Pinpoint the cell where the given text exists, returning its (x, y) midpoint coordinate. 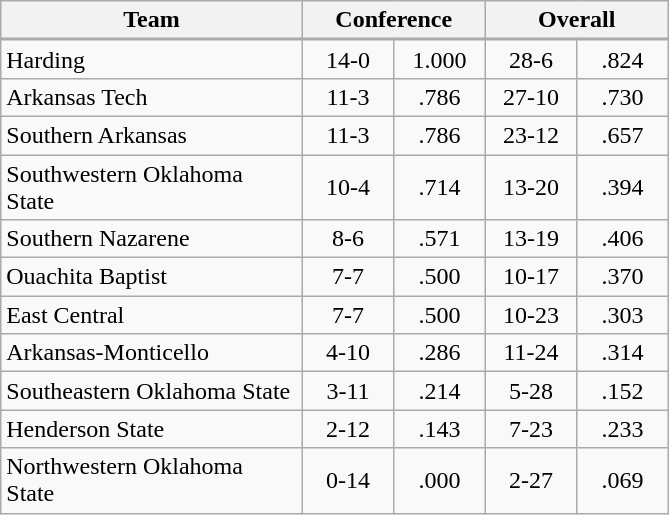
Overall (576, 20)
Arkansas Tech (152, 97)
4-10 (348, 353)
Team (152, 20)
.233 (623, 429)
.000 (440, 480)
10-4 (348, 186)
.069 (623, 480)
East Central (152, 315)
Southwestern Oklahoma State (152, 186)
.657 (623, 135)
.143 (440, 429)
Henderson State (152, 429)
.303 (623, 315)
.152 (623, 391)
3-11 (348, 391)
.824 (623, 59)
.406 (623, 239)
10-17 (531, 277)
8-6 (348, 239)
13-20 (531, 186)
2-12 (348, 429)
Ouachita Baptist (152, 277)
Northwestern Oklahoma State (152, 480)
Harding (152, 59)
23-12 (531, 135)
Southern Arkansas (152, 135)
.571 (440, 239)
14-0 (348, 59)
5-28 (531, 391)
11-24 (531, 353)
Arkansas-Monticello (152, 353)
.370 (623, 277)
1.000 (440, 59)
Conference (394, 20)
27-10 (531, 97)
.286 (440, 353)
.314 (623, 353)
2-27 (531, 480)
Southeastern Oklahoma State (152, 391)
.730 (623, 97)
.394 (623, 186)
.214 (440, 391)
28-6 (531, 59)
7-23 (531, 429)
10-23 (531, 315)
Southern Nazarene (152, 239)
.714 (440, 186)
13-19 (531, 239)
0-14 (348, 480)
